From the cell containing the given text, extract its center point as (x, y) coordinate. 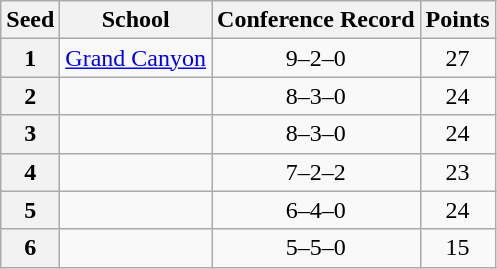
Points (458, 20)
Conference Record (316, 20)
5 (30, 210)
School (136, 20)
5–5–0 (316, 248)
Seed (30, 20)
7–2–2 (316, 172)
6–4–0 (316, 210)
27 (458, 58)
3 (30, 134)
2 (30, 96)
1 (30, 58)
4 (30, 172)
6 (30, 248)
Grand Canyon (136, 58)
15 (458, 248)
23 (458, 172)
9–2–0 (316, 58)
